For the text-containing cell, return its midpoint in (X, Y) coordinate format. 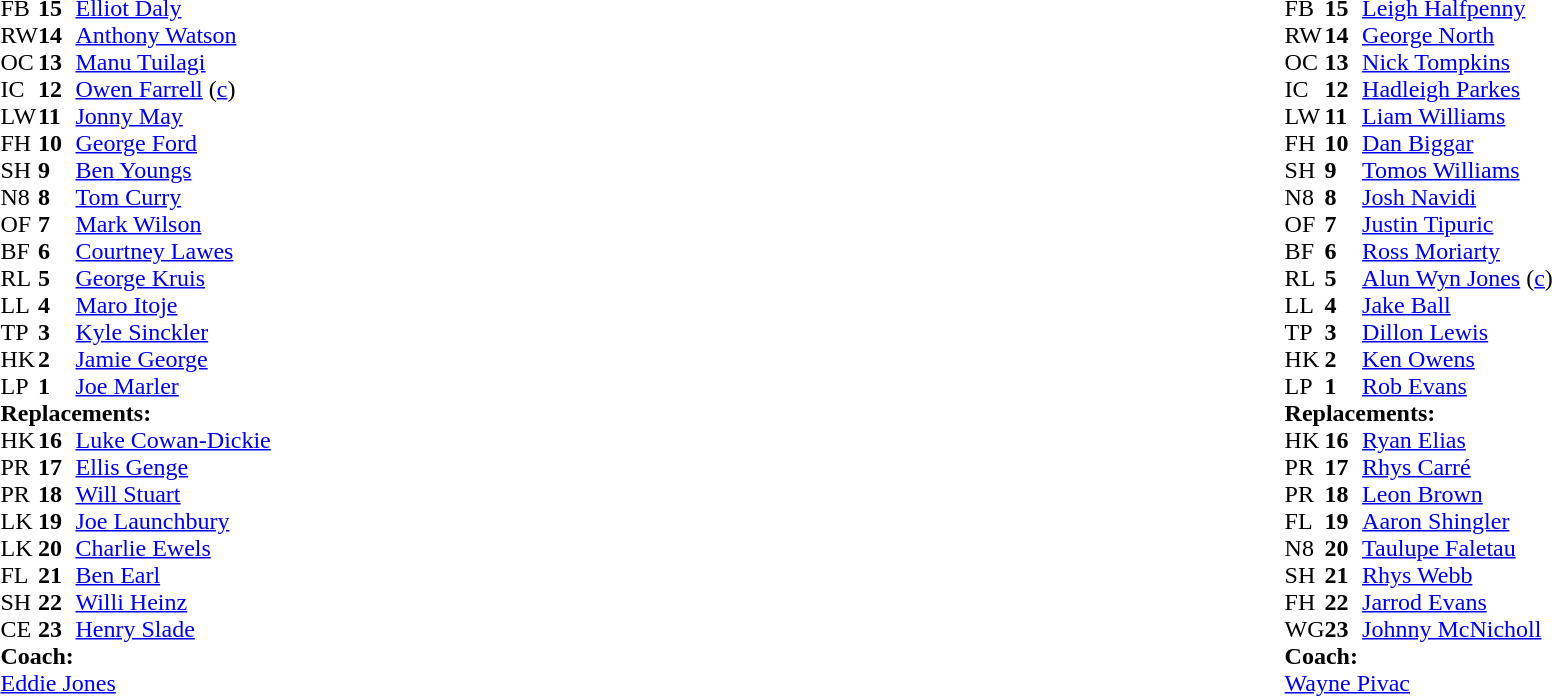
Kyle Sinckler (174, 332)
CE (19, 630)
Ben Youngs (174, 170)
Jonny May (174, 116)
Ben Earl (174, 576)
Willi Heinz (174, 602)
George Kruis (174, 278)
Will Stuart (174, 494)
Jamie George (174, 360)
Replacements: (135, 414)
Anthony Watson (174, 36)
Luke Cowan-Dickie (174, 440)
Courtney Lawes (174, 252)
Mark Wilson (174, 224)
George Ford (174, 144)
Manu Tuilagi (174, 62)
Owen Farrell (c) (174, 90)
Ellis Genge (174, 468)
Charlie Ewels (174, 548)
Tom Curry (174, 198)
Maro Itoje (174, 306)
Henry Slade (174, 630)
WG (1305, 630)
Joe Marler (174, 386)
Joe Launchbury (174, 522)
Coach: (135, 656)
